Provide the (X, Y) coordinate of the cell's center where the given text is located.  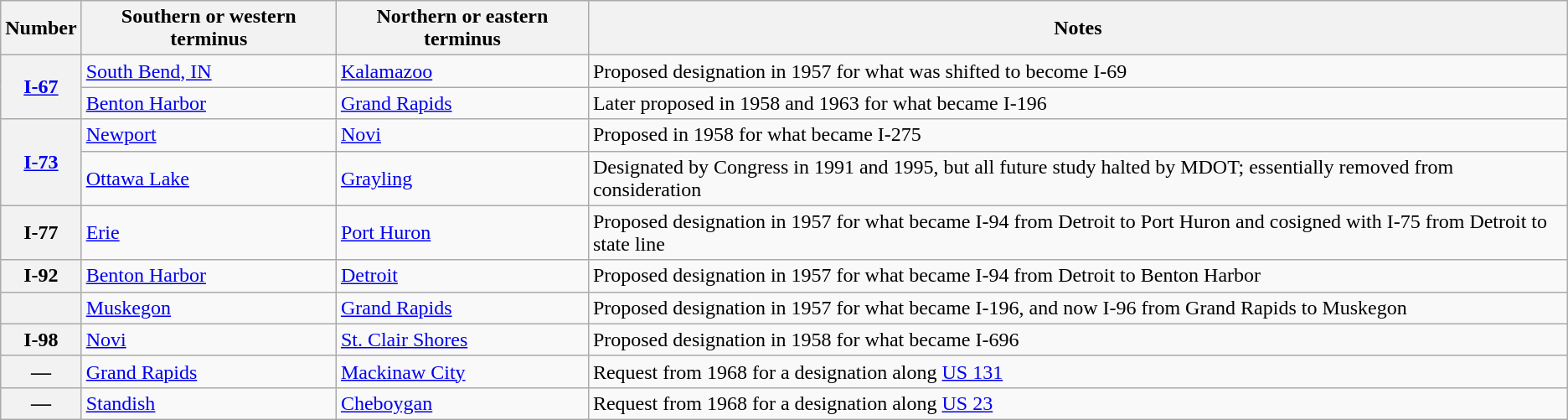
Newport (209, 135)
I-67 (41, 87)
I-98 (41, 340)
Later proposed in 1958 and 1963 for what became I-196 (1077, 103)
Proposed in 1958 for what became I-275 (1077, 135)
South Bend, IN (209, 71)
Ottawa Lake (209, 178)
Detroit (462, 276)
Notes (1077, 29)
Mackinaw City (462, 371)
I-92 (41, 276)
Proposed designation in 1957 for what became I-94 from Detroit to Benton Harbor (1077, 276)
Erie (209, 233)
Port Huron (462, 233)
St. Clair Shores (462, 340)
Number (41, 29)
Northern or eastern terminus (462, 29)
I-73 (41, 163)
Muskegon (209, 308)
Request from 1968 for a designation along US 131 (1077, 371)
Southern or western terminus (209, 29)
Proposed designation in 1957 for what was shifted to become I-69 (1077, 71)
Cheboygan (462, 403)
Grayling (462, 178)
Proposed designation in 1958 for what became I-696 (1077, 340)
Standish (209, 403)
Request from 1968 for a designation along US 23 (1077, 403)
Kalamazoo (462, 71)
Proposed designation in 1957 for what became I-196, and now I-96 from Grand Rapids to Muskegon (1077, 308)
Designated by Congress in 1991 and 1995, but all future study halted by MDOT; essentially removed from consideration (1077, 178)
Proposed designation in 1957 for what became I-94 from Detroit to Port Huron and cosigned with I-75 from Detroit to state line (1077, 233)
I-77 (41, 233)
